Search for the cell housing the specified text and yield its [X, Y] center coordinate. 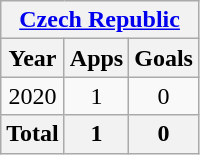
Czech Republic [100, 20]
Apps [96, 58]
Year [33, 58]
2020 [33, 96]
Total [33, 134]
Goals [164, 58]
